Extract the (x, y) coordinate from the center of the cell holding the provided text.  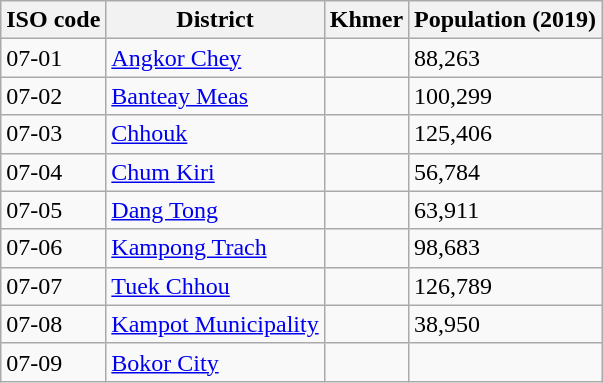
07-08 (54, 324)
Bokor City (215, 362)
126,789 (506, 286)
98,683 (506, 248)
Banteay Meas (215, 96)
07-04 (54, 172)
07-06 (54, 248)
38,950 (506, 324)
56,784 (506, 172)
07-07 (54, 286)
07-05 (54, 210)
Tuek Chhou (215, 286)
Population (2019) (506, 20)
Kampong Trach (215, 248)
07-03 (54, 134)
100,299 (506, 96)
Dang Tong (215, 210)
07-02 (54, 96)
District (215, 20)
07-09 (54, 362)
Khmer (366, 20)
Chhouk (215, 134)
07-01 (54, 58)
63,911 (506, 210)
Angkor Chey (215, 58)
ISO code (54, 20)
88,263 (506, 58)
125,406 (506, 134)
Chum Kiri (215, 172)
Kampot Municipality (215, 324)
